Extract the (x, y) coordinate from the center of the cell holding the provided text.  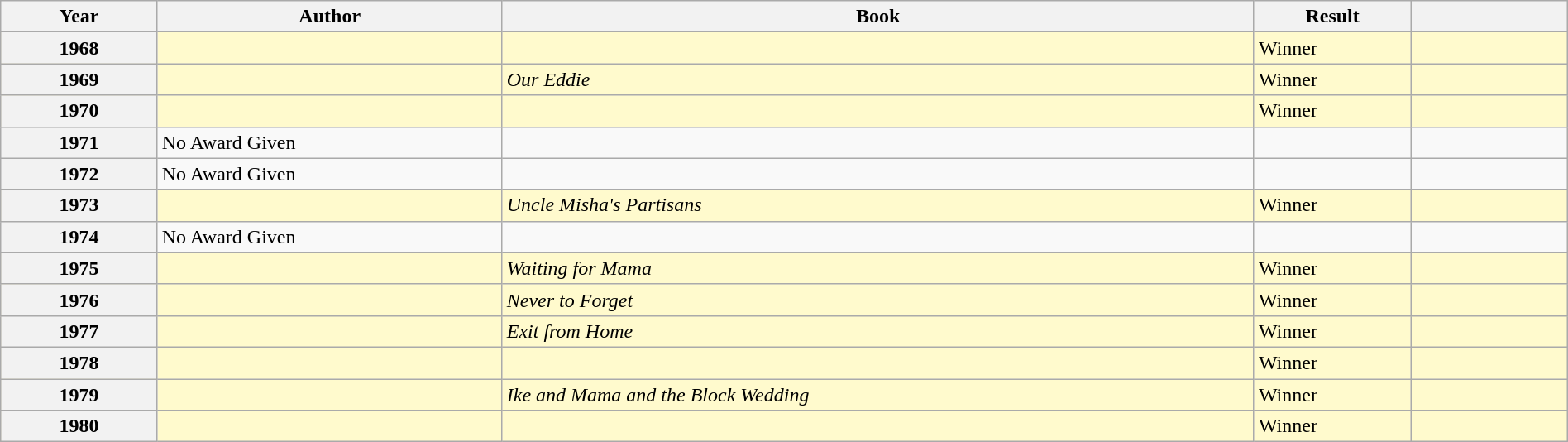
Book (878, 17)
1979 (79, 395)
1976 (79, 300)
Never to Forget (878, 300)
Waiting for Mama (878, 268)
Author (329, 17)
1974 (79, 237)
1971 (79, 142)
Our Eddie (878, 79)
1972 (79, 174)
1980 (79, 426)
Result (1331, 17)
Exit from Home (878, 331)
Ike and Mama and the Block Wedding (878, 395)
1977 (79, 331)
1969 (79, 79)
1970 (79, 111)
Uncle Misha's Partisans (878, 205)
1973 (79, 205)
Year (79, 17)
1968 (79, 48)
1978 (79, 363)
1975 (79, 268)
